Identify which cell holds the provided text, then report its [X, Y] central coordinate. 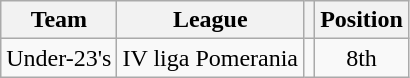
Under-23's [59, 58]
8th [362, 58]
Position [362, 20]
Team [59, 20]
IV liga Pomerania [210, 58]
League [210, 20]
